Determine the [x, y] coordinate at the center of the cell enclosing the given text.  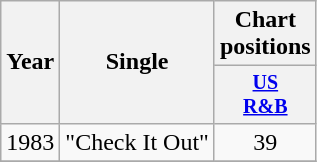
"Check It Out" [138, 142]
39 [265, 142]
Single [138, 62]
Chart positions [265, 34]
USR&B [265, 94]
1983 [30, 142]
Year [30, 62]
